Locate the cell with the specified text and output its (X, Y) center coordinate. 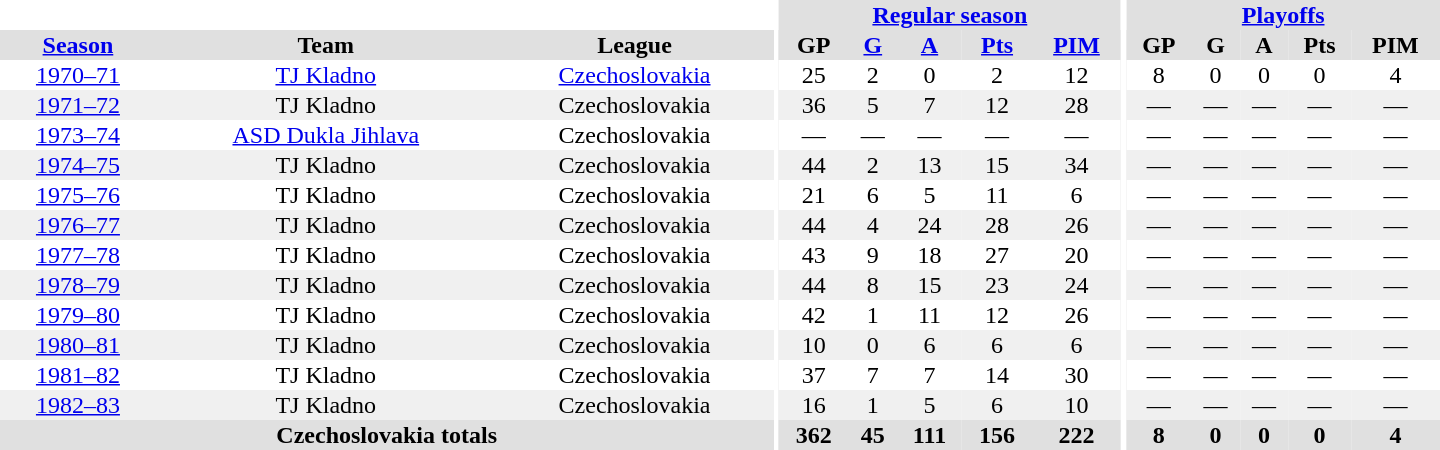
1977–78 (78, 255)
1976–77 (78, 225)
Regular season (950, 15)
1981–82 (78, 375)
45 (873, 435)
34 (1076, 165)
222 (1076, 435)
27 (997, 255)
Season (78, 45)
30 (1076, 375)
156 (997, 435)
362 (814, 435)
9 (873, 255)
Playoffs (1283, 15)
18 (930, 255)
23 (997, 285)
Czechoslovakia totals (386, 435)
36 (814, 105)
20 (1076, 255)
1975–76 (78, 195)
42 (814, 315)
111 (930, 435)
Team (326, 45)
43 (814, 255)
37 (814, 375)
1974–75 (78, 165)
13 (930, 165)
25 (814, 75)
1970–71 (78, 75)
ASD Dukla Jihlava (326, 135)
League (635, 45)
1978–79 (78, 285)
1979–80 (78, 315)
14 (997, 375)
1971–72 (78, 105)
16 (814, 405)
21 (814, 195)
1980–81 (78, 345)
1982–83 (78, 405)
1973–74 (78, 135)
